Extract the [X, Y] coordinate from the center of the cell holding the provided text.  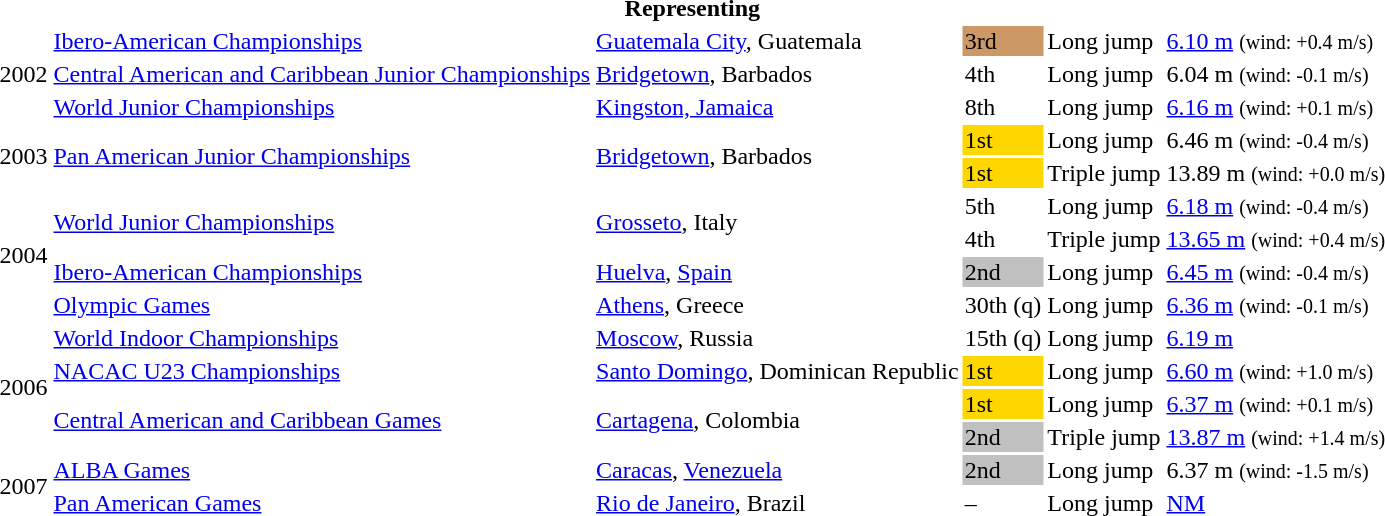
15th (q) [1003, 338]
NACAC U23 Championships [322, 371]
Santo Domingo, Dominican Republic [778, 371]
Moscow, Russia [778, 338]
Cartagena, Colombia [778, 420]
Kingston, Jamaica [778, 107]
8th [1003, 107]
Guatemala City, Guatemala [778, 41]
Caracas, Venezuela [778, 470]
Central American and Caribbean Junior Championships [322, 74]
Olympic Games [322, 305]
Huelva, Spain [778, 272]
30th (q) [1003, 305]
ALBA Games [322, 470]
Athens, Greece [778, 305]
Pan American Junior Championships [322, 156]
World Indoor Championships [322, 338]
5th [1003, 206]
Grosseto, Italy [778, 222]
Central American and Caribbean Games [322, 420]
3rd [1003, 41]
